Return [x, y] of the center of cell containing provided text 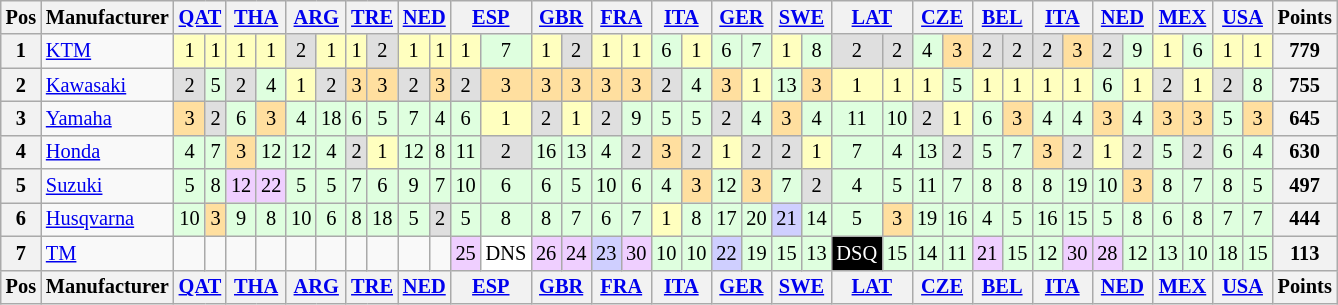
26 [546, 253]
Kawasaki [108, 85]
630 [1305, 152]
20 [756, 219]
444 [1305, 219]
779 [1305, 51]
KTM [108, 51]
17 [726, 219]
Honda [108, 152]
Husqvarna [108, 219]
755 [1305, 85]
DNS [506, 253]
TM [108, 253]
25 [466, 253]
113 [1305, 253]
23 [606, 253]
645 [1305, 118]
28 [1107, 253]
497 [1305, 186]
DSQ [857, 253]
Suzuki [108, 186]
Yamaha [108, 118]
24 [576, 253]
